Return [x, y] of the center of cell containing provided text 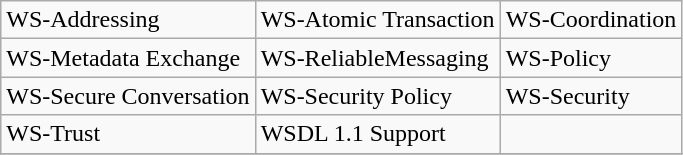
WS-Metadata Exchange [128, 58]
WS-Addressing [128, 20]
WS-Security Policy [378, 96]
WS-Atomic Transaction [378, 20]
WSDL 1.1 Support [378, 134]
WS-Security [591, 96]
WS-Coordination [591, 20]
WS-Secure Conversation [128, 96]
WS-Trust [128, 134]
WS-ReliableMessaging [378, 58]
WS-Policy [591, 58]
